Return (x, y) of the center of cell containing provided text 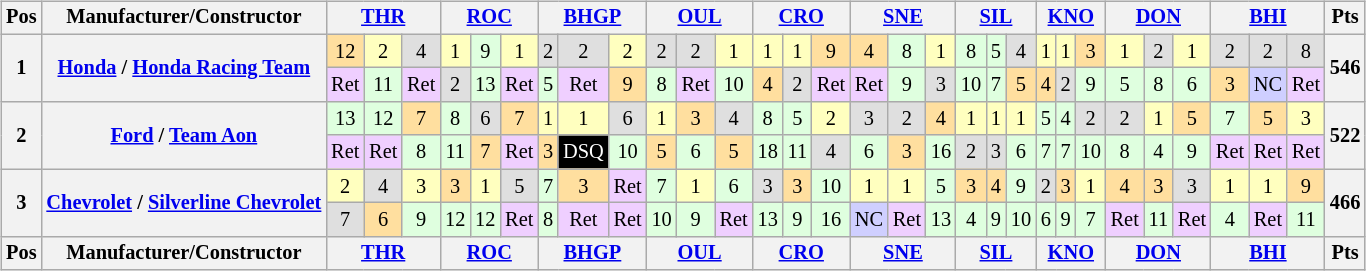
Ford / Team Aon (184, 136)
546 (1345, 68)
18 (768, 152)
522 (1345, 136)
Chevrolet / Silverline Chevrolet (184, 202)
DSQ (583, 152)
466 (1345, 202)
Honda / Honda Racing Team (184, 68)
